Output the (x, y) coordinate of the center of the cell containing the given text.  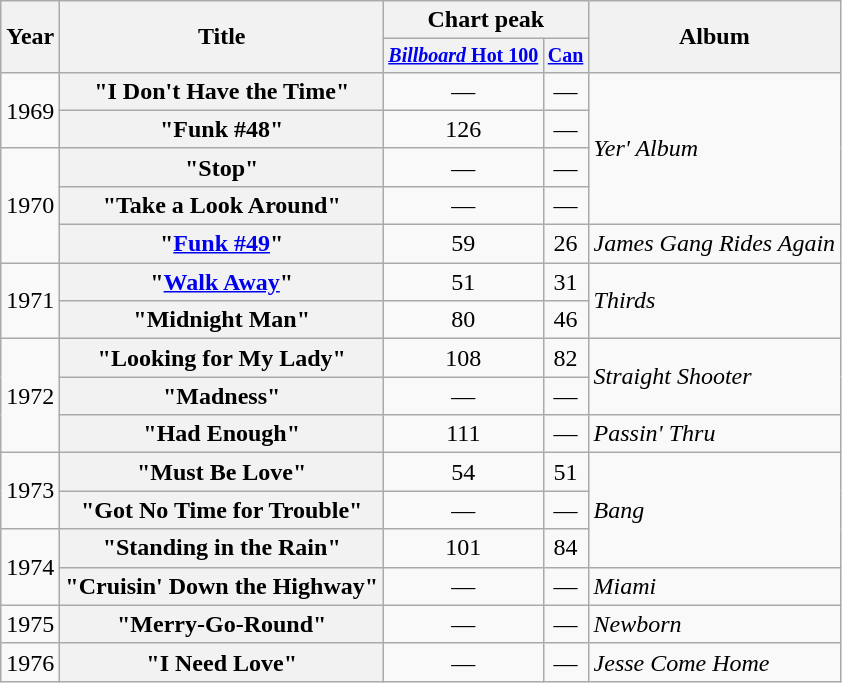
1976 (30, 662)
Billboard Hot 100 (464, 56)
Yer' Album (714, 148)
1970 (30, 205)
59 (464, 244)
"Funk #48" (222, 129)
1972 (30, 396)
84 (566, 548)
111 (464, 434)
James Gang Rides Again (714, 244)
"Funk #49" (222, 244)
"Cruisin' Down the Highway" (222, 586)
54 (464, 472)
Jesse Come Home (714, 662)
"Got No Time for Trouble" (222, 510)
Year (30, 37)
1973 (30, 491)
Album (714, 37)
"Take a Look Around" (222, 205)
26 (566, 244)
108 (464, 358)
Thirds (714, 301)
"Madness" (222, 396)
82 (566, 358)
1974 (30, 567)
"I Need Love" (222, 662)
31 (566, 282)
126 (464, 129)
1971 (30, 301)
80 (464, 320)
46 (566, 320)
Chart peak (486, 20)
"Walk Away" (222, 282)
"Looking for My Lady" (222, 358)
1969 (30, 110)
"Standing in the Rain" (222, 548)
"Stop" (222, 167)
"Merry-Go-Round" (222, 624)
101 (464, 548)
Newborn (714, 624)
"Midnight Man" (222, 320)
"Had Enough" (222, 434)
Straight Shooter (714, 377)
"I Don't Have the Time" (222, 91)
Title (222, 37)
"Must Be Love" (222, 472)
Passin' Thru (714, 434)
1975 (30, 624)
Can (566, 56)
Miami (714, 586)
Bang (714, 510)
